Identify which cell holds the provided text, then report its [x, y] central coordinate. 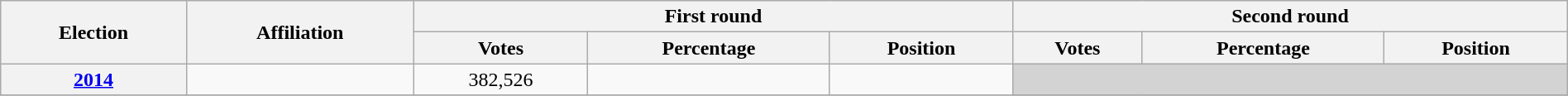
Election [94, 32]
Second round [1290, 17]
Affiliation [299, 32]
First round [713, 17]
2014 [94, 79]
382,526 [500, 79]
